Locate the cell with the specified text and output its [X, Y] center coordinate. 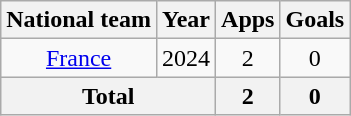
Total [108, 96]
2024 [186, 58]
France [79, 58]
National team [79, 20]
Apps [248, 20]
Goals [315, 20]
Year [186, 20]
